Determine the [x, y] coordinate at the center of the cell enclosing the given text.  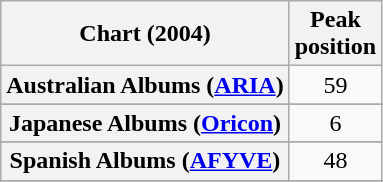
59 [335, 85]
Spanish Albums (AFYVE) [145, 161]
Peak position [335, 34]
Japanese Albums (Oricon) [145, 123]
48 [335, 161]
Chart (2004) [145, 34]
Australian Albums (ARIA) [145, 85]
6 [335, 123]
